Locate the cell with the specified text and output its [X, Y] center coordinate. 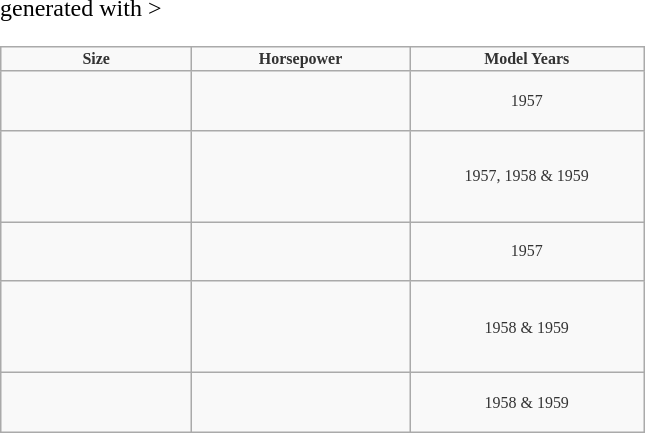
Horsepower [301, 59]
Size [96, 59]
Model Years [527, 59]
1957, 1958 & 1959 [527, 176]
